From the cell containing the given text, extract its center point as (x, y) coordinate. 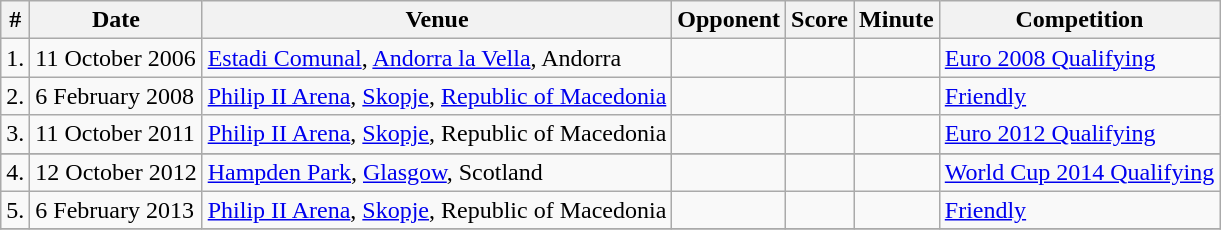
World Cup 2014 Qualifying (1079, 172)
2. (16, 96)
Date (116, 20)
6 February 2008 (116, 96)
11 October 2011 (116, 134)
1. (16, 58)
# (16, 20)
Score (820, 20)
Minute (897, 20)
4. (16, 172)
Opponent (729, 20)
3. (16, 134)
11 October 2006 (116, 58)
Estadi Comunal, Andorra la Vella, Andorra (437, 58)
12 October 2012 (116, 172)
6 February 2013 (116, 210)
Euro 2012 Qualifying (1079, 134)
Competition (1079, 20)
Euro 2008 Qualifying (1079, 58)
5. (16, 210)
Hampden Park, Glasgow, Scotland (437, 172)
Venue (437, 20)
